Capture the cell that displays the provided text and extract its [x, y] central coordinate. 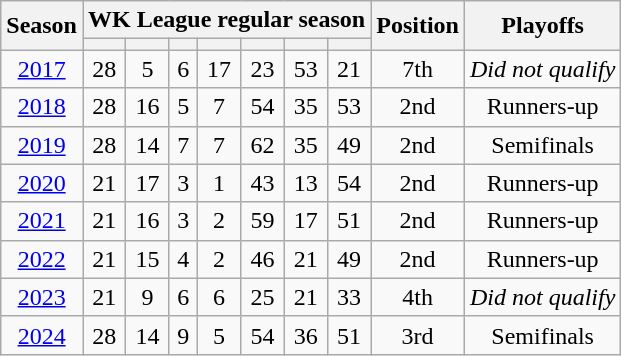
2024 [42, 335]
7th [418, 69]
2017 [42, 69]
36 [306, 335]
Playoffs [542, 26]
33 [348, 297]
46 [262, 259]
4th [418, 297]
1 [218, 183]
25 [262, 297]
23 [262, 69]
Season [42, 26]
62 [262, 145]
WK League regular season [226, 20]
Position [418, 26]
2022 [42, 259]
4 [183, 259]
2018 [42, 107]
43 [262, 183]
13 [306, 183]
15 [148, 259]
2021 [42, 221]
2020 [42, 183]
2023 [42, 297]
2019 [42, 145]
3rd [418, 335]
59 [262, 221]
